Locate the cell with the specified text and output its (X, Y) center coordinate. 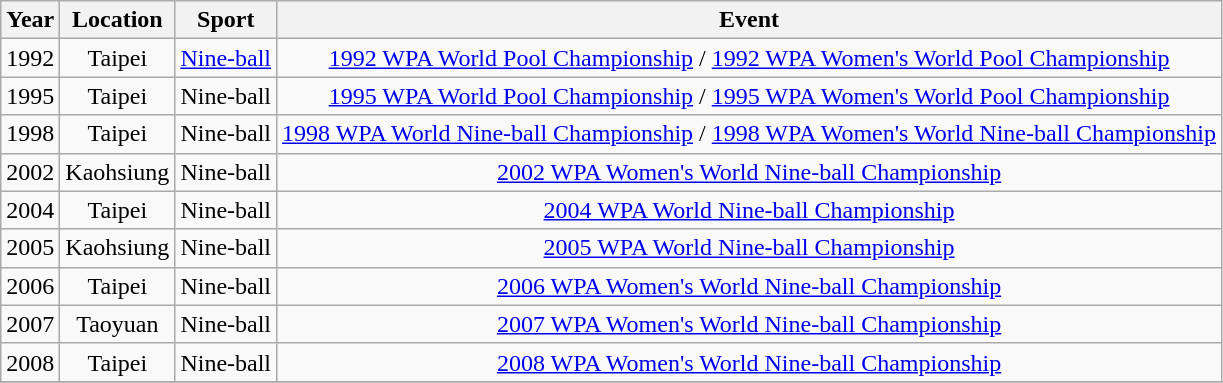
2008 WPA Women's World Nine-ball Championship (750, 362)
Year (30, 20)
1992 (30, 58)
1995 (30, 96)
Event (750, 20)
2002 WPA Women's World Nine-ball Championship (750, 172)
1998 WPA World Nine-ball Championship / 1998 WPA Women's World Nine-ball Championship (750, 134)
Sport (226, 20)
2004 (30, 210)
2004 WPA World Nine-ball Championship (750, 210)
Location (118, 20)
2007 (30, 324)
2002 (30, 172)
2007 WPA Women's World Nine-ball Championship (750, 324)
2008 (30, 362)
Taoyuan (118, 324)
1998 (30, 134)
1992 WPA World Pool Championship / 1992 WPA Women's World Pool Championship (750, 58)
2005 (30, 248)
2006 WPA Women's World Nine-ball Championship (750, 286)
2005 WPA World Nine-ball Championship (750, 248)
2006 (30, 286)
1995 WPA World Pool Championship / 1995 WPA Women's World Pool Championship (750, 96)
